Search for the cell housing the specified text and yield its (x, y) center coordinate. 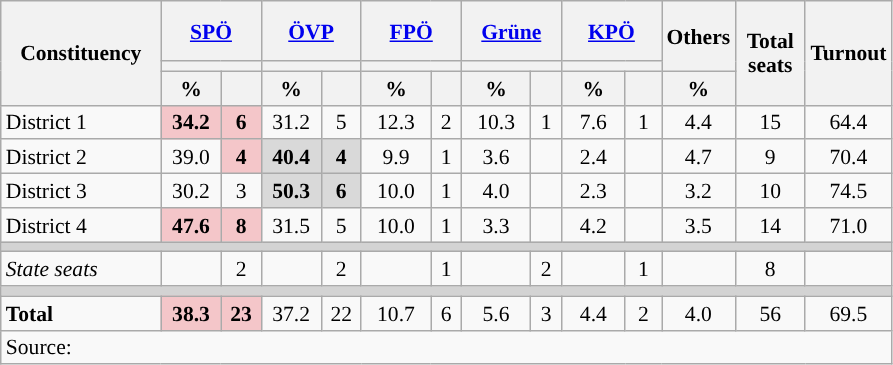
SPÖ (211, 31)
5.6 (496, 313)
2.4 (593, 157)
50.3 (291, 191)
37.2 (291, 313)
District 4 (81, 225)
40.4 (291, 157)
Total (81, 313)
15 (770, 122)
64.4 (848, 122)
Grüne (511, 31)
7.6 (593, 122)
Turnout (848, 53)
69.5 (848, 313)
71.0 (848, 225)
34.2 (191, 122)
47.6 (191, 225)
38.3 (191, 313)
ÖVP (311, 31)
56 (770, 313)
Totalseats (770, 53)
4.2 (593, 225)
FPÖ (411, 31)
Others (699, 36)
9 (770, 157)
3.5 (699, 225)
4.7 (699, 157)
10.7 (396, 313)
22 (341, 313)
14 (770, 225)
3.3 (496, 225)
State seats (81, 269)
30.2 (191, 191)
23 (241, 313)
District 3 (81, 191)
KPÖ (611, 31)
12.3 (396, 122)
Constituency (81, 53)
3.6 (496, 157)
70.4 (848, 157)
10.3 (496, 122)
31.5 (291, 225)
9.9 (396, 157)
31.2 (291, 122)
10 (770, 191)
3.2 (699, 191)
39.0 (191, 157)
2.3 (593, 191)
74.5 (848, 191)
Source: (446, 347)
District 1 (81, 122)
District 2 (81, 157)
